Scan for the cell matching the given text and deliver its [X, Y] coordinate at center. 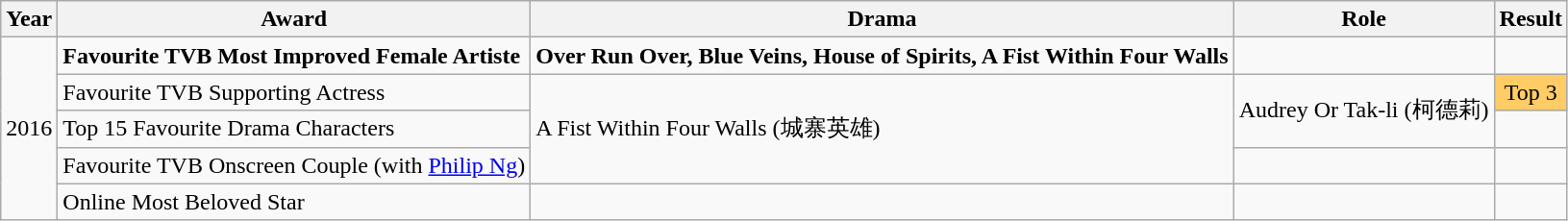
A Fist Within Four Walls (城寨英雄) [883, 129]
Award [294, 19]
Favourite TVB Onscreen Couple (with Philip Ng) [294, 165]
Role [1363, 19]
2016 [29, 129]
Top 15 Favourite Drama Characters [294, 129]
Result [1531, 19]
Top 3 [1531, 92]
Over Run Over, Blue Veins, House of Spirits, A Fist Within Four Walls [883, 56]
Favourite TVB Supporting Actress [294, 92]
Favourite TVB Most Improved Female Artiste [294, 56]
Audrey Or Tak-li (柯德莉) [1363, 110]
Year [29, 19]
Drama [883, 19]
Online Most Beloved Star [294, 202]
